Return the [x, y] coordinate for the center point of the cell that contains the specified text.  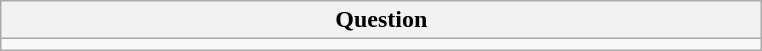
Question [382, 20]
